Identify which cell holds the provided text, then report its (x, y) central coordinate. 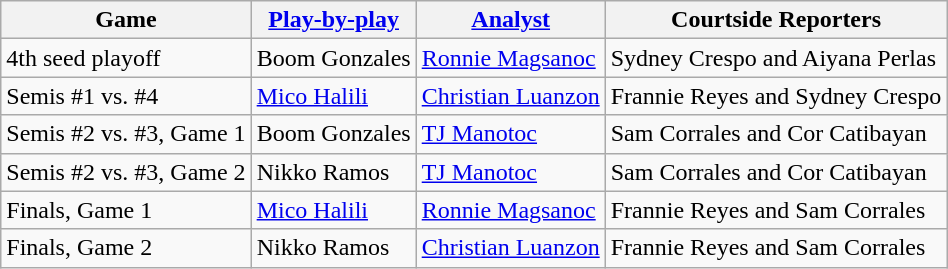
Semis #2 vs. #3, Game 1 (126, 134)
Play-by-play (334, 20)
Semis #1 vs. #4 (126, 96)
Game (126, 20)
Sydney Crespo and Aiyana Perlas (776, 58)
Finals, Game 2 (126, 248)
Frannie Reyes and Sydney Crespo (776, 96)
Courtside Reporters (776, 20)
Semis #2 vs. #3, Game 2 (126, 172)
Analyst (510, 20)
4th seed playoff (126, 58)
Finals, Game 1 (126, 210)
